Determine the [x, y] coordinate at the center of the cell enclosing the given text.  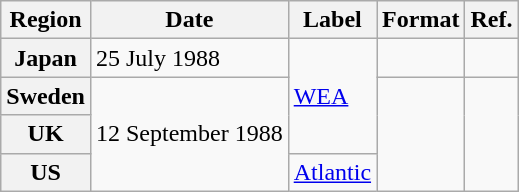
Sweden [46, 96]
Format [421, 20]
Atlantic [332, 172]
Ref. [492, 20]
Japan [46, 58]
US [46, 172]
Region [46, 20]
25 July 1988 [189, 58]
Date [189, 20]
Label [332, 20]
WEA [332, 96]
12 September 1988 [189, 134]
UK [46, 134]
